From the cell containing the given text, extract its center point as (X, Y) coordinate. 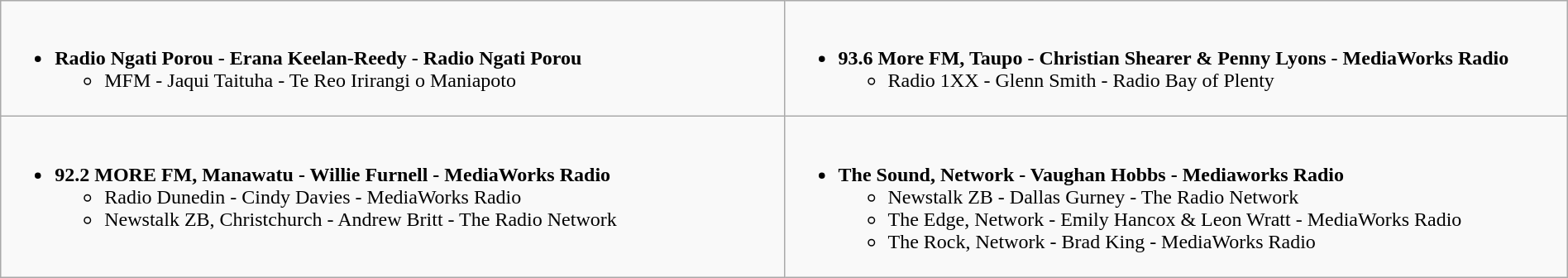
Radio Ngati Porou - Erana Keelan-Reedy - Radio Ngati PorouMFM - Jaqui Taituha - Te Reo Irirangi o Maniapoto (392, 59)
93.6 More FM, Taupo - Christian Shearer & Penny Lyons - MediaWorks RadioRadio 1XX - Glenn Smith - Radio Bay of Plenty (1176, 59)
